Scan for the cell matching the given text and deliver its [x, y] coordinate at center. 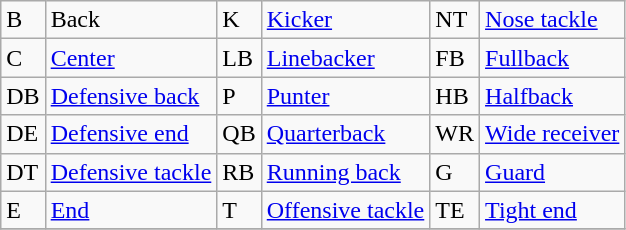
FB [455, 58]
T [239, 210]
Back [131, 20]
Wide receiver [552, 134]
Defensive tackle [131, 172]
DE [23, 134]
HB [455, 96]
Punter [346, 96]
Kicker [346, 20]
G [455, 172]
DT [23, 172]
Linebacker [346, 58]
Defensive back [131, 96]
DB [23, 96]
QB [239, 134]
Center [131, 58]
Defensive end [131, 134]
LB [239, 58]
C [23, 58]
RB [239, 172]
P [239, 96]
Tight end [552, 210]
Guard [552, 172]
B [23, 20]
K [239, 20]
E [23, 210]
End [131, 210]
NT [455, 20]
Running back [346, 172]
Nose tackle [552, 20]
Fullback [552, 58]
WR [455, 134]
Quarterback [346, 134]
Halfback [552, 96]
Offensive tackle [346, 210]
TE [455, 210]
